From the cell containing the given text, extract its center point as [X, Y] coordinate. 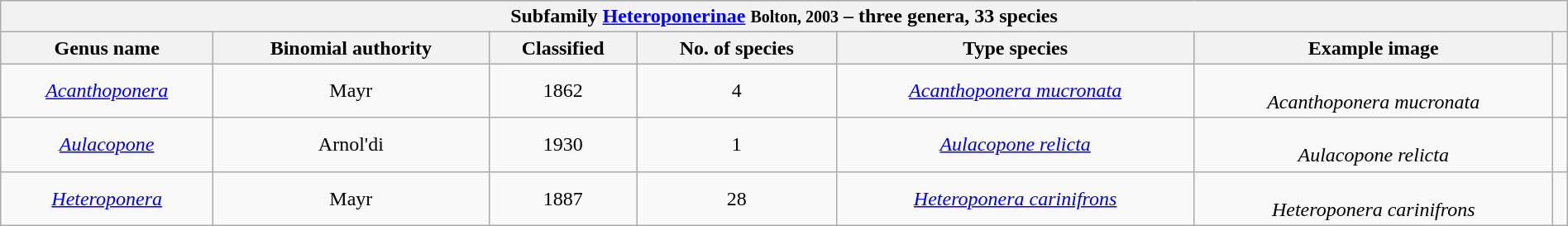
Acanthoponera [108, 91]
Arnol'di [351, 144]
4 [736, 91]
1887 [562, 199]
28 [736, 199]
1 [736, 144]
Binomial authority [351, 48]
Genus name [108, 48]
Classified [562, 48]
1862 [562, 91]
No. of species [736, 48]
Example image [1373, 48]
Type species [1016, 48]
Aulacopone [108, 144]
1930 [562, 144]
Heteroponera [108, 199]
Subfamily Heteroponerinae Bolton, 2003 – three genera, 33 species [784, 17]
